Extract the (X, Y) coordinate from the center of the cell holding the provided text.  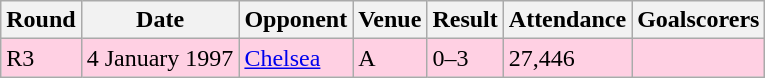
0–3 (465, 58)
27,446 (567, 58)
Date (160, 20)
Result (465, 20)
Attendance (567, 20)
Opponent (296, 20)
Venue (390, 20)
Goalscorers (698, 20)
A (390, 58)
R3 (41, 58)
Chelsea (296, 58)
Round (41, 20)
4 January 1997 (160, 58)
